For the text-containing cell, return its midpoint in [X, Y] coordinate format. 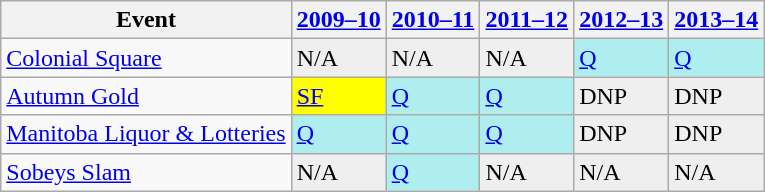
Manitoba Liquor & Lotteries [146, 134]
2011–12 [527, 20]
Colonial Square [146, 58]
SF [338, 96]
Autumn Gold [146, 96]
2013–14 [716, 20]
2012–13 [622, 20]
Sobeys Slam [146, 172]
2009–10 [338, 20]
2010–11 [433, 20]
Event [146, 20]
